Determine the (X, Y) coordinate at the center of the cell enclosing the given text.  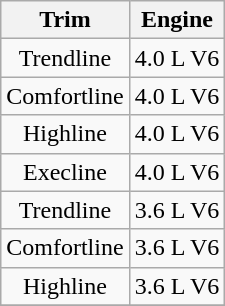
Engine (177, 20)
Execline (65, 172)
Trim (65, 20)
